Find where the given text appears and provide that cell's center as (x, y) coordinate. 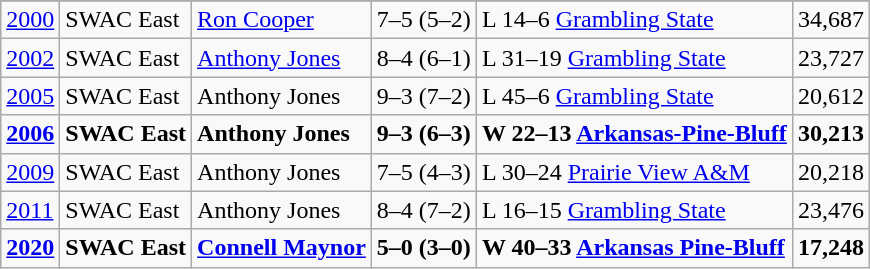
W 22–13 Arkansas-Pine-Bluff (634, 134)
34,687 (830, 20)
2005 (30, 96)
2011 (30, 210)
17,248 (830, 248)
L 45–6 Grambling State (634, 96)
L 16–15 Grambling State (634, 210)
5–0 (3–0) (424, 248)
2020 (30, 248)
8–4 (7–2) (424, 210)
7–5 (5–2) (424, 20)
7–5 (4–3) (424, 172)
Ron Cooper (282, 20)
2002 (30, 58)
9–3 (7–2) (424, 96)
W 40–33 Arkansas Pine-Bluff (634, 248)
L 31–19 Grambling State (634, 58)
20,612 (830, 96)
2006 (30, 134)
23,476 (830, 210)
L 30–24 Prairie View A&M (634, 172)
9–3 (6–3) (424, 134)
20,218 (830, 172)
8–4 (6–1) (424, 58)
23,727 (830, 58)
Connell Maynor (282, 248)
30,213 (830, 134)
2000 (30, 20)
L 14–6 Grambling State (634, 20)
2009 (30, 172)
